Find where the given text appears and provide that cell's center as (X, Y) coordinate. 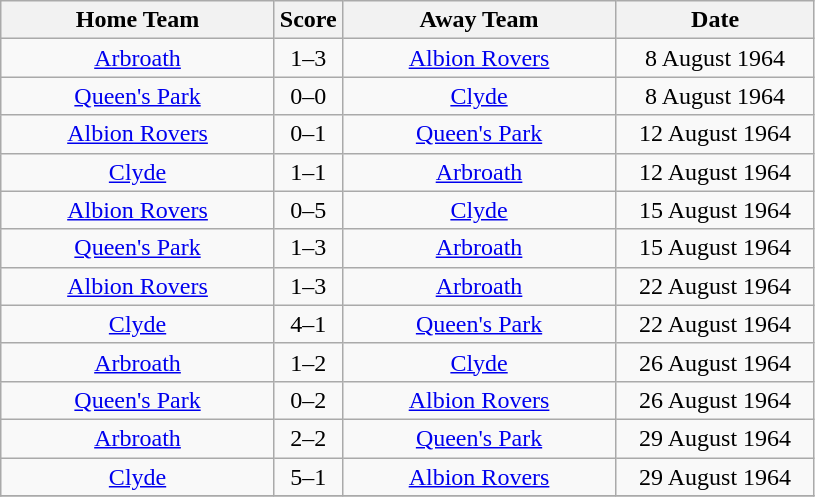
Away Team (479, 20)
1–1 (308, 172)
5–1 (308, 477)
Score (308, 20)
0–2 (308, 400)
4–1 (308, 324)
0–5 (308, 210)
1–2 (308, 362)
Date (716, 20)
0–1 (308, 134)
2–2 (308, 438)
0–0 (308, 96)
Home Team (138, 20)
